Capture the cell that displays the provided text and extract its [x, y] central coordinate. 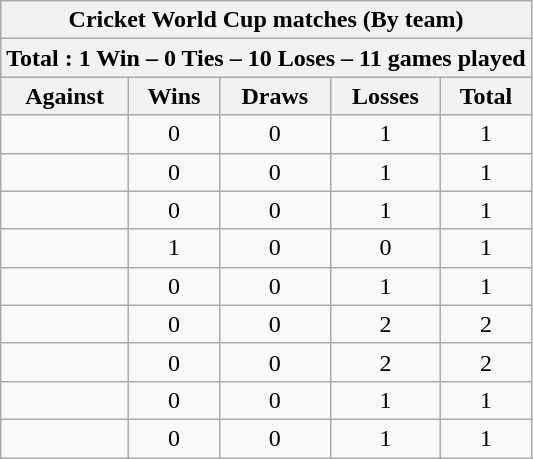
Draws [274, 96]
Wins [174, 96]
Total : 1 Win – 0 Ties – 10 Loses – 11 games played [266, 58]
Losses [386, 96]
Against [65, 96]
Total [486, 96]
Cricket World Cup matches (By team) [266, 20]
